For the text-containing cell, return its midpoint in [x, y] coordinate format. 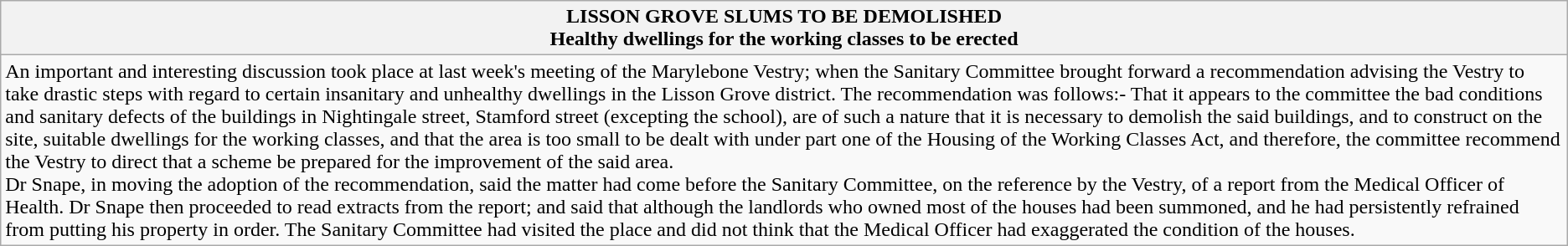
LISSON GROVE SLUMS TO BE DEMOLISHEDHealthy dwellings for the working classes to be erected [784, 28]
